From the cell containing the given text, extract its center point as (x, y) coordinate. 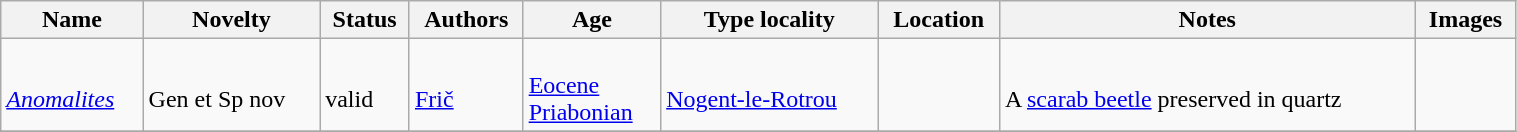
Name (72, 20)
Type locality (770, 20)
Anomalites (72, 85)
EocenePriabonian (592, 85)
Nogent-le-Rotrou (770, 85)
Images (1466, 20)
Age (592, 20)
Frič (466, 85)
Notes (1207, 20)
Gen et Sp nov (232, 85)
Authors (466, 20)
Location (939, 20)
A scarab beetle preserved in quartz (1207, 85)
valid (365, 85)
Novelty (232, 20)
Status (365, 20)
